Search for the cell housing the specified text and yield its [x, y] center coordinate. 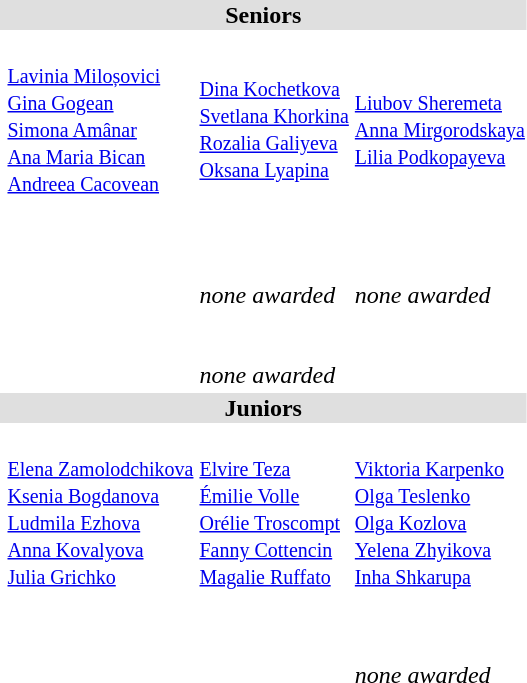
Seniors [263, 15]
Elvire TezaÉmilie VolleOrélie TroscomptFanny CottencinMagalie Ruffato [274, 508]
Juniors [263, 408]
Dina KochetkovaSvetlana KhorkinaRozalia GaliyevaOksana Lyapina [274, 116]
Elena ZamolodchikovaKsenia BogdanovaLudmila EzhovaAnna KovalyovaJulia Grichko [100, 508]
Liubov SheremetaAnna MirgorodskayaLilia Podkopayeva [440, 116]
Viktoria KarpenkoOlga TeslenkoOlga KozlovaYelena ZhyikovaInha Shkarupa [440, 508]
Lavinia MiloșoviciGina GogeanSimona AmânarAna Maria BicanAndreea Cacovean [100, 116]
